Output the (X, Y) coordinate of the center of the cell containing the given text.  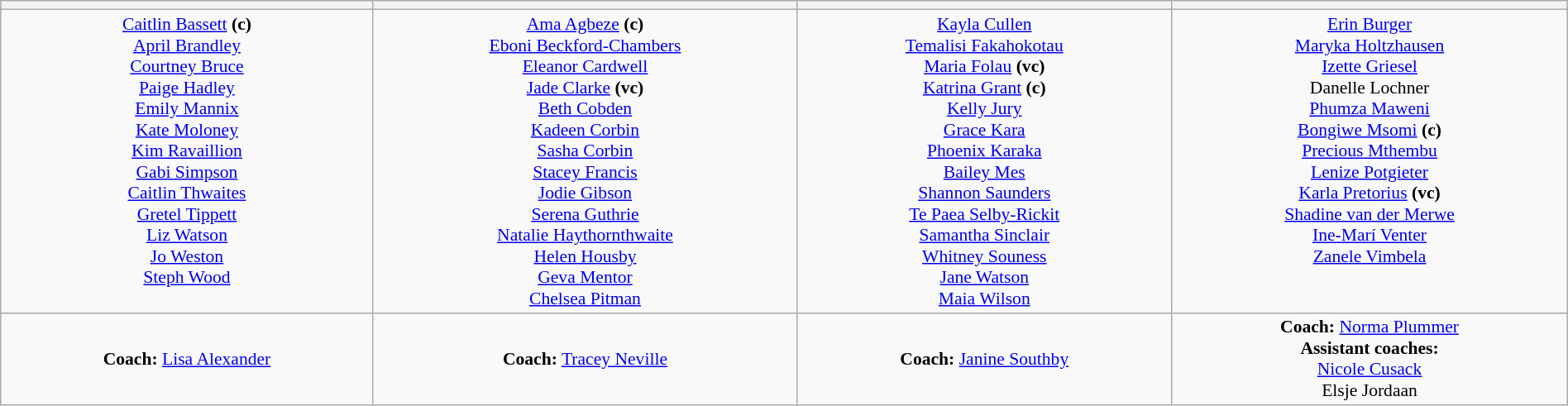
Coach: Lisa Alexander (187, 359)
Coach: Janine Southby (984, 359)
Coach: Norma PlummerAssistant coaches:Nicole CusackElsje Jordaan (1370, 359)
Coach: Tracey Neville (586, 359)
